Provide the (x, y) coordinate of the cell's center where the given text is located.  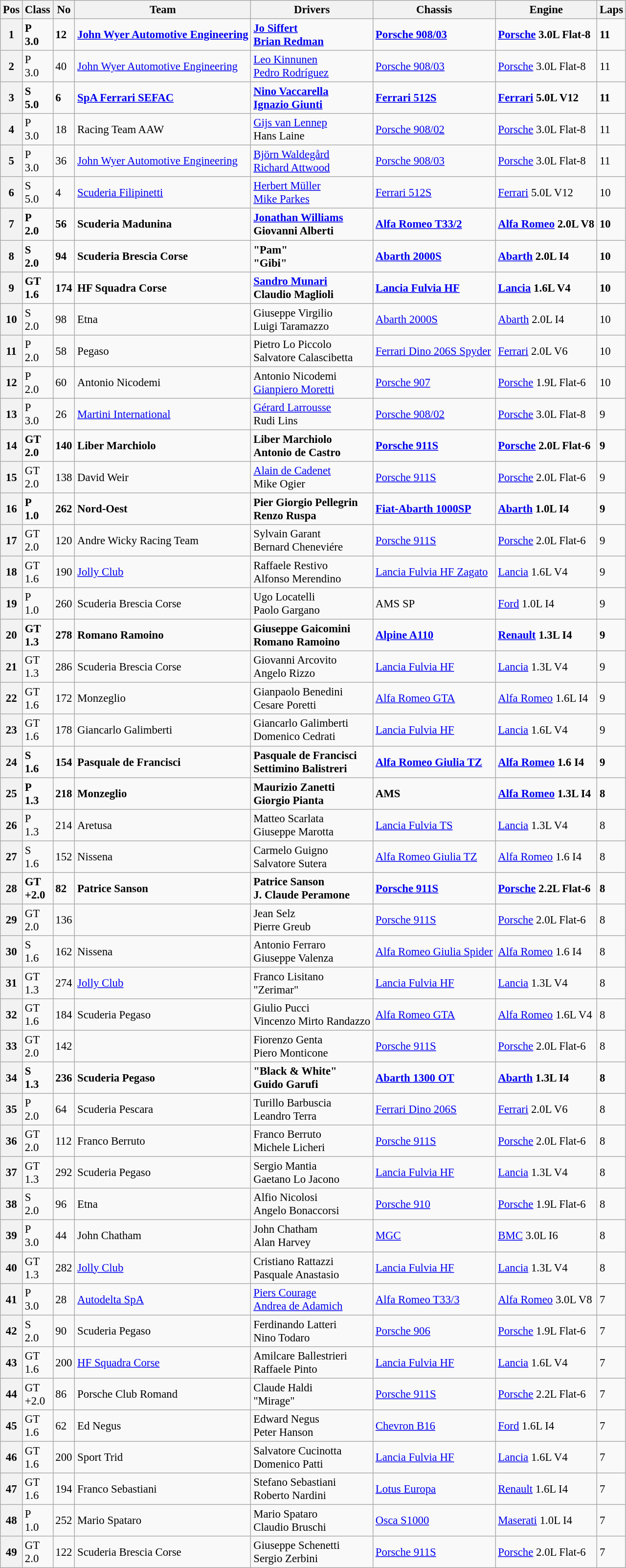
172 (64, 699)
Sylvain Garant Bernard Cheneviére (312, 540)
31 (12, 983)
24 (12, 761)
Team (163, 10)
138 (64, 478)
29 (12, 920)
Gianpaolo Benedini Cesare Poretti (312, 699)
Aretusa (163, 825)
Pasquale de Francisci (163, 761)
14 (12, 445)
Drivers (312, 10)
262 (64, 509)
33 (12, 1046)
23 (12, 730)
Franco Berruto Michele Licheri (312, 1141)
Alfa Romeo T33/3 (434, 1299)
274 (64, 983)
86 (64, 1394)
Alfa Romeo T33/2 (434, 224)
Franco Berruto (163, 1141)
Raffaele Restivo Alfonso Merendino (312, 573)
37 (12, 1173)
218 (64, 794)
Scuderia Filipinetti (163, 193)
Chassis (434, 10)
Alfa Romeo Giulia Spider (434, 951)
152 (64, 856)
Sport Trid (163, 1457)
45 (12, 1426)
282 (64, 1268)
39 (12, 1236)
56 (64, 224)
Abarth 1.0L I4 (546, 509)
Cristiano Rattazzi Pasquale Anastasio (312, 1268)
Giuseppe Virgilio Luigi Taramazzo (312, 319)
41 (12, 1299)
122 (64, 1552)
AMS SP (434, 604)
Giulio Pucci Vincenzo Mirto Randazzo (312, 1015)
Jo Siffert Brian Redman (312, 35)
Pier Giorgio Pellegrin Renzo Ruspa (312, 509)
58 (64, 350)
25 (12, 794)
Alain de Cadenet Mike Ogier (312, 478)
49 (12, 1552)
278 (64, 635)
Porsche 906 (434, 1331)
Giuseppe Gaicomini Romano Ramoino (312, 635)
178 (64, 730)
Racing Team AAW (163, 129)
184 (64, 1015)
214 (64, 825)
Renault 1.6L I4 (546, 1489)
Ferrari Dino 206S Spyder (434, 350)
136 (64, 920)
Amilcare Ballestrieri Raffaele Pinto (312, 1362)
21 (12, 667)
47 (12, 1489)
2 (12, 67)
Scuderia Pescara (163, 1110)
Scuderia Madunina (163, 224)
32 (12, 1015)
Antonio Ferraro Giuseppe Valenza (312, 951)
Matteo Scarlata Giuseppe Marotta (312, 825)
Martini International (163, 414)
Patrice Sanson (163, 889)
94 (64, 256)
20 (12, 635)
Alfa Romeo 1.6L V4 (546, 1015)
Carmelo Guigno Salvatore Sutera (312, 856)
120 (64, 540)
Liber Marchiolo Antonio de Castro (312, 445)
Laps (611, 10)
142 (64, 1046)
Herbert Müller Mike Parkes (312, 193)
Sandro Munari Claudio Maglioli (312, 288)
19 (12, 604)
SpA Ferrari SEFAC (163, 98)
Chevron B16 (434, 1426)
Porsche 907 (434, 383)
"Black & White" Guido Garufi (312, 1078)
Giuseppe Schenetti Sergio Zerbini (312, 1552)
Edward Negus Peter Hanson (312, 1426)
Alfa Romeo 2.0L V8 (546, 224)
Pietro Lo Piccolo Salvatore Calascibetta (312, 350)
48 (12, 1520)
Jean Selz Pierre Greub (312, 920)
Antonio Nicodemi Gianpiero Moretti (312, 383)
Giancarlo Galimberti (163, 730)
42 (12, 1331)
S1.3 (38, 1078)
15 (12, 478)
Fiat-Abarth 1000SP (434, 509)
96 (64, 1204)
Giancarlo Galimberti Domenico Cedrati (312, 730)
3 (12, 98)
1 (12, 35)
Alfa Romeo 1.6L I4 (546, 699)
38 (12, 1204)
Engine (546, 10)
Pegaso (163, 350)
Alfa Romeo 3.0L V8 (546, 1299)
Nord-Oest (163, 509)
Mario Spataro Claudio Bruschi (312, 1520)
Autodelta SpA (163, 1299)
Ferrari Dino 206S (434, 1110)
Leo Kinnunen Pedro Rodríguez (312, 67)
Porsche 910 (434, 1204)
98 (64, 319)
No (64, 10)
90 (64, 1331)
Class (38, 10)
252 (64, 1520)
Maurizio Zanetti Giorgio Pianta (312, 794)
David Weir (163, 478)
292 (64, 1173)
16 (12, 509)
174 (64, 288)
Piers Courage Andrea de Adamich (312, 1299)
Antonio Nicodemi (163, 383)
AMS (434, 794)
Liber Marchiolo (163, 445)
Fiorenzo Genta Piero Monticone (312, 1046)
Franco Sebastiani (163, 1489)
Andre Wicky Racing Team (163, 540)
Porsche Club Romand (163, 1394)
Ford 1.0L I4 (546, 604)
John Chatham Alan Harvey (312, 1236)
Osca S1000 (434, 1520)
Gérard Larrousse Rudi Lins (312, 414)
27 (12, 856)
Alpine A110 (434, 635)
Abarth 1300 OT (434, 1078)
Lancia Fulvia TS (434, 825)
22 (12, 699)
13 (12, 414)
Ugo Locatelli Paolo Gargano (312, 604)
MGC (434, 1236)
Salvatore Cucinotta Domenico Patti (312, 1457)
62 (64, 1426)
140 (64, 445)
Pasquale de Francisci Settimino Balistreri (312, 761)
Ford 1.6L I4 (546, 1426)
Maserati 1.0L I4 (546, 1520)
Björn Waldegård Richard Attwood (312, 161)
"Pam" "Gibi" (312, 256)
Romano Ramoino (163, 635)
Alfio Nicolosi Angelo Bonaccorsi (312, 1204)
Sergio Mantia Gaetano Lo Jacono (312, 1173)
John Chatham (163, 1236)
Ed Negus (163, 1426)
Gijs van Lennep Hans Laine (312, 129)
112 (64, 1141)
Alfa Romeo 1.3L I4 (546, 794)
60 (64, 383)
35 (12, 1110)
Claude Haldi "Mirage" (312, 1394)
BMC 3.0L I6 (546, 1236)
82 (64, 889)
Giovanni Arcovito Angelo Rizzo (312, 667)
Stefano Sebastiani Roberto Nardini (312, 1489)
Jonathan Williams Giovanni Alberti (312, 224)
Lotus Europa (434, 1489)
236 (64, 1078)
Renault 1.3L I4 (546, 635)
Mario Spataro (163, 1520)
260 (64, 604)
64 (64, 1110)
30 (12, 951)
Nino Vaccarella Ignazio Giunti (312, 98)
Patrice Sanson J. Claude Peramone (312, 889)
Franco Lisitano "Zerimar" (312, 983)
5 (12, 161)
286 (64, 667)
162 (64, 951)
190 (64, 573)
Pos (12, 10)
154 (64, 761)
Abarth 1.3L I4 (546, 1078)
Lancia Fulvia HF Zagato (434, 573)
194 (64, 1489)
Ferdinando Latteri Nino Todaro (312, 1331)
43 (12, 1362)
Turillo Barbuscia Leandro Terra (312, 1110)
46 (12, 1457)
17 (12, 540)
34 (12, 1078)
